Identify which cell holds the provided text, then report its (X, Y) central coordinate. 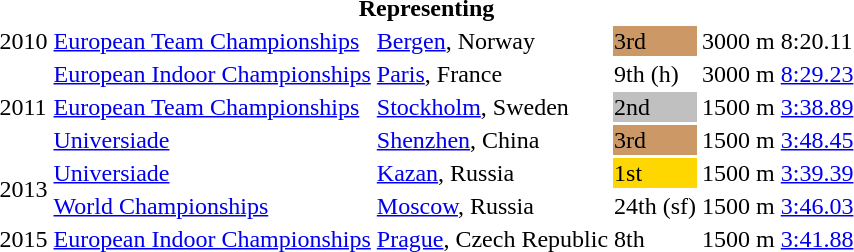
Shenzhen, China (492, 140)
Paris, France (492, 74)
World Championships (212, 206)
Stockholm, Sweden (492, 107)
2nd (656, 107)
Bergen, Norway (492, 41)
Moscow, Russia (492, 206)
Kazan, Russia (492, 173)
1st (656, 173)
24th (sf) (656, 206)
European Indoor Championships (212, 74)
9th (h) (656, 74)
